Determine the [x, y] coordinate at the center of the cell enclosing the given text.  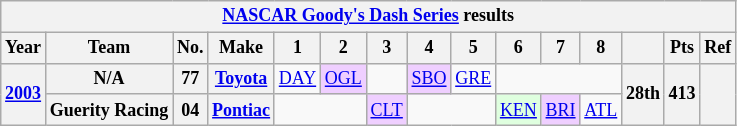
GRE [474, 78]
NASCAR Goody's Dash Series results [368, 16]
BRI [560, 110]
No. [190, 48]
ATL [601, 110]
8 [601, 48]
N/A [108, 78]
2 [343, 48]
04 [190, 110]
Guerity Racing [108, 110]
3 [386, 48]
Team [108, 48]
Year [24, 48]
Ref [718, 48]
2003 [24, 94]
Make [242, 48]
4 [429, 48]
7 [560, 48]
5 [474, 48]
28th [644, 94]
Pts [682, 48]
77 [190, 78]
KEN [519, 110]
6 [519, 48]
CLT [386, 110]
Toyota [242, 78]
SBO [429, 78]
Pontiac [242, 110]
413 [682, 94]
1 [297, 48]
DAY [297, 78]
OGL [343, 78]
